Locate the cell with the specified text and output its [x, y] center coordinate. 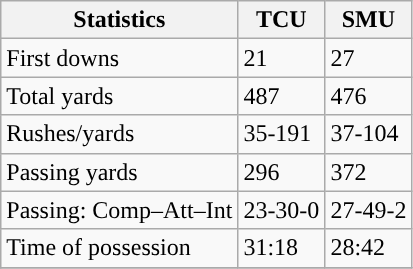
372 [368, 172]
Rushes/yards [120, 134]
31:18 [282, 248]
TCU [282, 20]
487 [282, 96]
296 [282, 172]
28:42 [368, 248]
SMU [368, 20]
Passing: Comp–Att–Int [120, 210]
Statistics [120, 20]
Passing yards [120, 172]
37-104 [368, 134]
476 [368, 96]
27-49-2 [368, 210]
Time of possession [120, 248]
First downs [120, 58]
Total yards [120, 96]
21 [282, 58]
27 [368, 58]
35-191 [282, 134]
23-30-0 [282, 210]
